From the cell containing the given text, extract its center point as (x, y) coordinate. 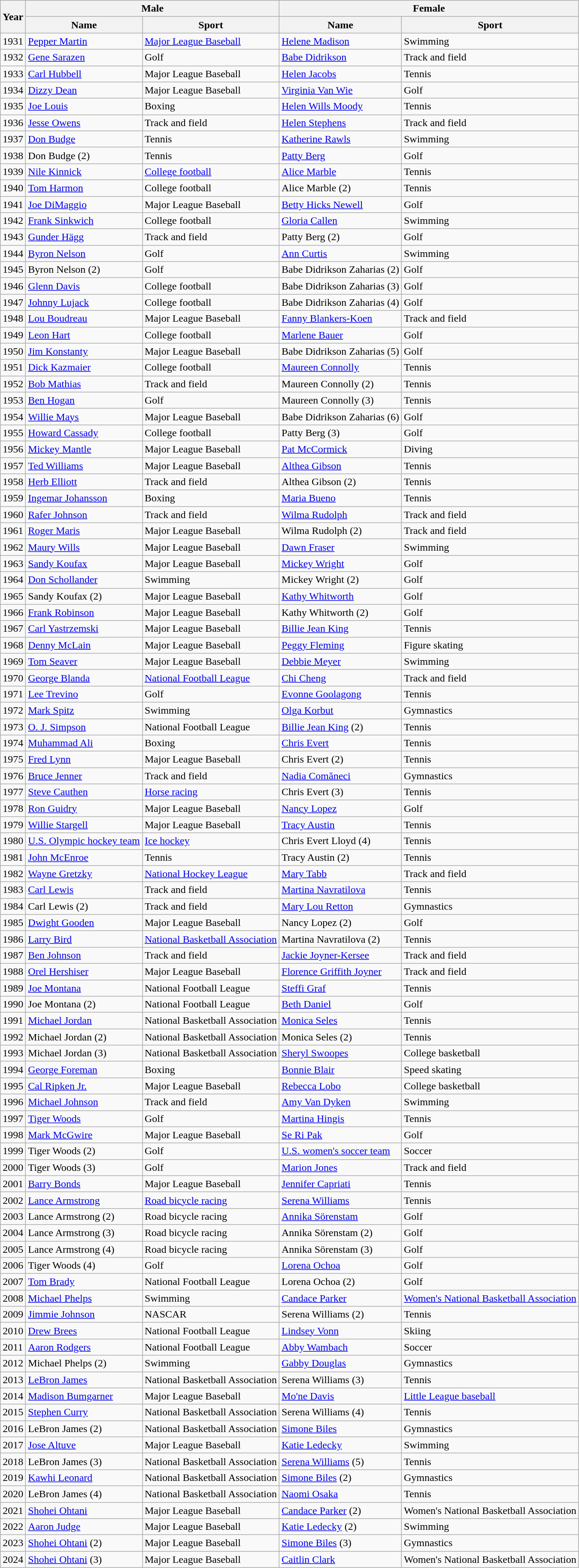
1959 (13, 498)
2011 (13, 1347)
1992 (13, 1037)
Wilma Rudolph (341, 515)
1949 (13, 335)
Carl Hubbell (84, 74)
Katie Ledecky (2) (341, 1527)
Sandy Koufax (2) (84, 596)
Tracy Austin (2) (341, 857)
Chris Evert (3) (341, 792)
Maria Bueno (341, 498)
2017 (13, 1445)
1933 (13, 74)
Jimmie Johnson (84, 1315)
Marion Jones (341, 1167)
LeBron James (2) (84, 1429)
Candace Parker (341, 1298)
Helen Wills Moody (341, 106)
Ron Guidry (84, 808)
1990 (13, 1004)
Fanny Blankers-Koen (341, 319)
2022 (13, 1527)
Jose Altuve (84, 1445)
LeBron James (3) (84, 1461)
Don Schollander (84, 580)
Dawn Fraser (341, 547)
Babe Didrikson Zaharias (3) (341, 286)
1978 (13, 808)
O. J. Simpson (84, 727)
Maureen Connolly (341, 368)
George Foreman (84, 1070)
Nancy Lopez (341, 808)
1989 (13, 988)
1961 (13, 531)
Lou Boudreau (84, 319)
Sandy Koufax (84, 564)
LeBron James (4) (84, 1494)
1993 (13, 1053)
Male (153, 9)
Lance Armstrong (2) (84, 1216)
1973 (13, 727)
Candace Parker (2) (341, 1510)
Muhammad Ali (84, 743)
1960 (13, 515)
Rafer Johnson (84, 515)
George Blanda (84, 678)
Tom Brady (84, 1282)
1965 (13, 596)
Martina Navratilova (2) (341, 939)
1980 (13, 841)
Denny McLain (84, 645)
Mickey Wright (341, 564)
1939 (13, 172)
Babe Didrikson (341, 57)
1991 (13, 1021)
Jim Konstanty (84, 351)
2000 (13, 1167)
2012 (13, 1363)
Annika Sörenstam (341, 1216)
Willie Mays (84, 416)
Lance Armstrong (4) (84, 1249)
1995 (13, 1086)
U.S. women's soccer team (341, 1151)
Dizzy Dean (84, 90)
National Hockey League (211, 874)
Annika Sörenstam (2) (341, 1233)
1977 (13, 792)
Joe DiMaggio (84, 205)
2009 (13, 1315)
Steve Cauthen (84, 792)
Diving (490, 449)
1938 (13, 155)
Kathy Whitworth (341, 596)
Madison Bumgarner (84, 1396)
Carl Lewis (2) (84, 906)
Mary Lou Retton (341, 906)
Howard Cassady (84, 433)
Peggy Fleming (341, 645)
Ted Williams (84, 465)
Joe Louis (84, 106)
2015 (13, 1412)
NASCAR (211, 1315)
Wayne Gretzky (84, 874)
Jennifer Capriati (341, 1184)
Serena Williams (2) (341, 1315)
1932 (13, 57)
Fred Lynn (84, 760)
Shohei Ohtani (2) (84, 1543)
Tom Harmon (84, 188)
Larry Bird (84, 939)
1987 (13, 955)
Gene Sarazen (84, 57)
Don Budge (2) (84, 155)
1983 (13, 890)
1935 (13, 106)
Florence Griffith Joyner (341, 971)
Babe Didrikson Zaharias (5) (341, 351)
Figure skating (490, 645)
1963 (13, 564)
Shohei Ohtani (3) (84, 1559)
Tiger Woods (4) (84, 1266)
Babe Didrikson Zaharias (6) (341, 416)
Orel Hershiser (84, 971)
1956 (13, 449)
Mark McGwire (84, 1135)
Ingemar Johansson (84, 498)
Maureen Connolly (3) (341, 400)
Helene Madison (341, 41)
1954 (13, 416)
1946 (13, 286)
1945 (13, 270)
Mark Spitz (84, 710)
Gloria Callen (341, 221)
Lorena Ochoa (341, 1266)
Gabby Douglas (341, 1363)
Helen Stephens (341, 123)
2014 (13, 1396)
1955 (13, 433)
Patty Berg (2) (341, 237)
2002 (13, 1200)
Michael Jordan (84, 1021)
2024 (13, 1559)
Ann Curtis (341, 253)
1948 (13, 319)
Skiing (490, 1331)
1969 (13, 661)
Bonnie Blair (341, 1070)
Drew Brees (84, 1331)
Frank Sinkwich (84, 221)
2020 (13, 1494)
1974 (13, 743)
1931 (13, 41)
Mickey Mantle (84, 449)
Stephen Curry (84, 1412)
Serena Williams (5) (341, 1461)
Byron Nelson (2) (84, 270)
2006 (13, 1266)
1988 (13, 971)
Tracy Austin (341, 825)
Female (429, 9)
1982 (13, 874)
Patty Berg (3) (341, 433)
Michael Jordan (3) (84, 1053)
1985 (13, 923)
Maury Wills (84, 547)
1979 (13, 825)
Pepper Martin (84, 41)
1966 (13, 612)
Tom Seaver (84, 661)
2010 (13, 1331)
Monica Seles (341, 1021)
Aaron Rodgers (84, 1347)
2018 (13, 1461)
1943 (13, 237)
Pat McCormick (341, 449)
1947 (13, 302)
2013 (13, 1380)
Martina Navratilova (341, 890)
1937 (13, 139)
Byron Nelson (84, 253)
Althea Gibson (341, 465)
Michael Johnson (84, 1102)
Ice hockey (211, 841)
1953 (13, 400)
2016 (13, 1429)
1962 (13, 547)
Kawhi Leonard (84, 1478)
2005 (13, 1249)
Joe Montana (2) (84, 1004)
Chris Evert (341, 743)
2001 (13, 1184)
1944 (13, 253)
Ben Hogan (84, 400)
Ben Johnson (84, 955)
1941 (13, 205)
Mary Tabb (341, 874)
Chi Cheng (341, 678)
1970 (13, 678)
Patty Berg (341, 155)
1967 (13, 629)
Year (13, 17)
Serena Williams (3) (341, 1380)
Willie Stargell (84, 825)
2004 (13, 1233)
Evonne Goolagong (341, 694)
Don Budge (84, 139)
Alice Marble (341, 172)
Frank Robinson (84, 612)
Amy Van Dyken (341, 1102)
Babe Didrikson Zaharias (2) (341, 270)
Monica Seles (2) (341, 1037)
Naomi Osaka (341, 1494)
1999 (13, 1151)
Maureen Connolly (2) (341, 384)
1964 (13, 580)
Annika Sörenstam (3) (341, 1249)
LeBron James (84, 1380)
Nancy Lopez (2) (341, 923)
Bob Mathias (84, 384)
1950 (13, 351)
1975 (13, 760)
Billie Jean King (341, 629)
1957 (13, 465)
Serena Williams (341, 1200)
2007 (13, 1282)
Betty Hicks Newell (341, 205)
Mickey Wright (2) (341, 580)
1984 (13, 906)
Debbie Meyer (341, 661)
1981 (13, 857)
Martina Hingis (341, 1119)
Carl Yastrzemski (84, 629)
Simone Biles (341, 1429)
Tiger Woods (3) (84, 1167)
Horse racing (211, 792)
Billie Jean King (2) (341, 727)
Jesse Owens (84, 123)
1972 (13, 710)
1976 (13, 776)
Serena Williams (4) (341, 1412)
Gunder Hägg (84, 237)
Carl Lewis (84, 890)
1934 (13, 90)
Helen Jacobs (341, 74)
Speed skating (490, 1070)
Bruce Jenner (84, 776)
Michael Phelps (84, 1298)
1997 (13, 1119)
Lance Armstrong (3) (84, 1233)
Kathy Whitworth (2) (341, 612)
1952 (13, 384)
Sheryl Swoopes (341, 1053)
1996 (13, 1102)
Althea Gibson (2) (341, 482)
2021 (13, 1510)
Se Ri Pak (341, 1135)
Lance Armstrong (84, 1200)
Tiger Woods (84, 1119)
Babe Didrikson Zaharias (4) (341, 302)
Little League baseball (490, 1396)
Lee Trevino (84, 694)
Cal Ripken Jr. (84, 1086)
Marlene Bauer (341, 335)
Nile Kinnick (84, 172)
1958 (13, 482)
2008 (13, 1298)
Chris Evert (2) (341, 760)
Jackie Joyner-Kersee (341, 955)
1971 (13, 694)
Steffi Graf (341, 988)
2019 (13, 1478)
Lorena Ochoa (2) (341, 1282)
1951 (13, 368)
1986 (13, 939)
Dick Kazmaier (84, 368)
Katherine Rawls (341, 139)
1936 (13, 123)
2003 (13, 1216)
Simone Biles (3) (341, 1543)
Joe Montana (84, 988)
1994 (13, 1070)
Katie Ledecky (341, 1445)
Michael Phelps (2) (84, 1363)
John McEnroe (84, 857)
Abby Wambach (341, 1347)
Shohei Ohtani (84, 1510)
Caitlin Clark (341, 1559)
Dwight Gooden (84, 923)
1940 (13, 188)
Virginia Van Wie (341, 90)
Johnny Lujack (84, 302)
Wilma Rudolph (2) (341, 531)
Simone Biles (2) (341, 1478)
Alice Marble (2) (341, 188)
Mo'ne Davis (341, 1396)
1998 (13, 1135)
Barry Bonds (84, 1184)
2023 (13, 1543)
Michael Jordan (2) (84, 1037)
Glenn Davis (84, 286)
Lindsey Vonn (341, 1331)
1942 (13, 221)
Aaron Judge (84, 1527)
Nadia Comăneci (341, 776)
Tiger Woods (2) (84, 1151)
Rebecca Lobo (341, 1086)
Olga Korbut (341, 710)
Beth Daniel (341, 1004)
1968 (13, 645)
U.S. Olympic hockey team (84, 841)
Leon Hart (84, 335)
Roger Maris (84, 531)
Herb Elliott (84, 482)
Chris Evert Lloyd (4) (341, 841)
